Identify which cell holds the provided text, then report its (X, Y) central coordinate. 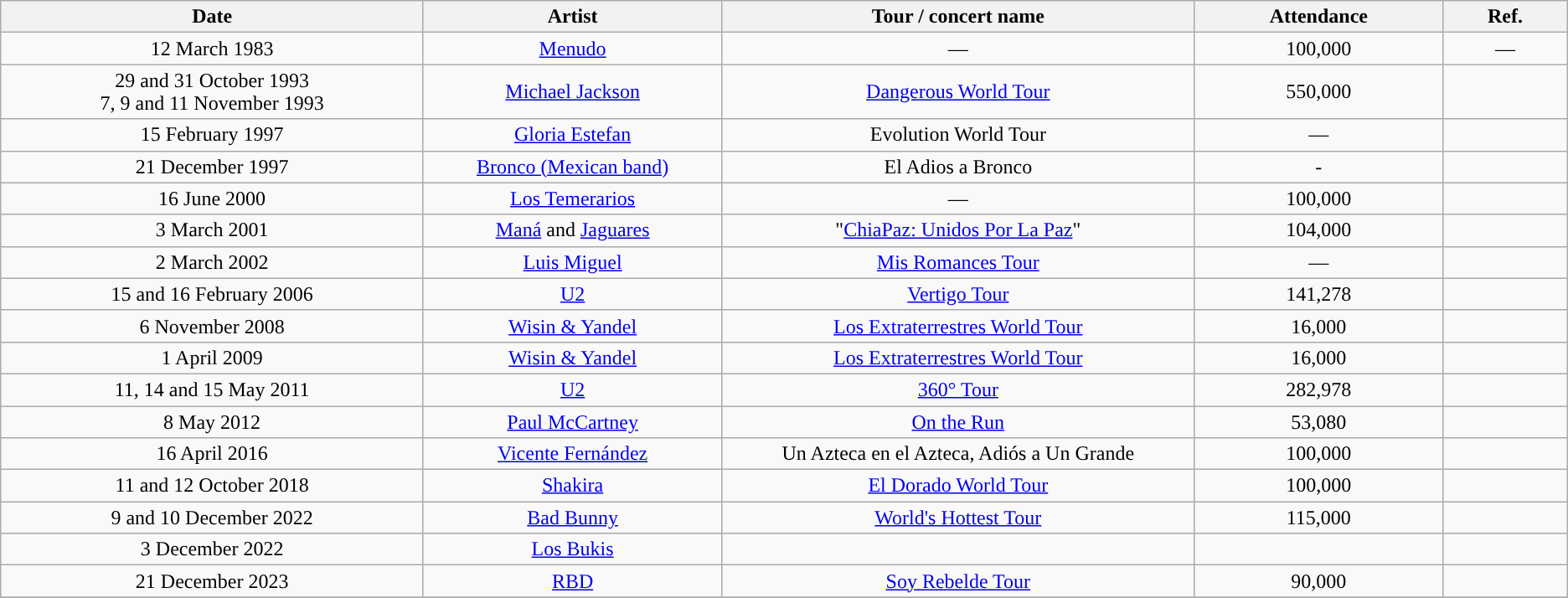
8 May 2012 (213, 421)
15 February 1997 (213, 135)
Bronco (Mexican band) (572, 167)
El Adios a Bronco (958, 167)
29 and 31 October 1993 7, 9 and 11 November 1993 (213, 92)
9 and 10 December 2022 (213, 518)
Dangerous World Tour (958, 92)
Gloria Estefan (572, 135)
Evolution World Tour (958, 135)
"ChiaPaz: Unidos Por La Paz" (958, 230)
Vicente Fernández (572, 454)
3 March 2001 (213, 230)
Vertigo Tour (958, 294)
12 March 1983 (213, 49)
16 June 2000 (213, 198)
Soy Rebelde Tour (958, 581)
360° Tour (958, 389)
11, 14 and 15 May 2011 (213, 389)
6 November 2008 (213, 326)
Artist (572, 17)
11 and 12 October 2018 (213, 486)
550,000 (1318, 92)
Date (213, 17)
21 December 2023 (213, 581)
2 March 2002 (213, 262)
90,000 (1318, 581)
Los Temerarios (572, 198)
53,080 (1318, 421)
Maná and Jaguares (572, 230)
- (1318, 167)
16 April 2016 (213, 454)
Mis Romances Tour (958, 262)
On the Run (958, 421)
World's Hottest Tour (958, 518)
Paul McCartney (572, 421)
Attendance (1318, 17)
141,278 (1318, 294)
Menudo (572, 49)
3 December 2022 (213, 549)
RBD (572, 581)
Luis Miguel (572, 262)
Los Bukis (572, 549)
282,978 (1318, 389)
115,000 (1318, 518)
15 and 16 February 2006 (213, 294)
Bad Bunny (572, 518)
1 April 2009 (213, 358)
Shakira (572, 486)
Ref. (1505, 17)
21 December 1997 (213, 167)
104,000 (1318, 230)
Tour / concert name (958, 17)
Un Azteca en el Azteca, Adiós a Un Grande (958, 454)
El Dorado World Tour (958, 486)
Michael Jackson (572, 92)
